Capture the cell that displays the provided text and extract its [x, y] central coordinate. 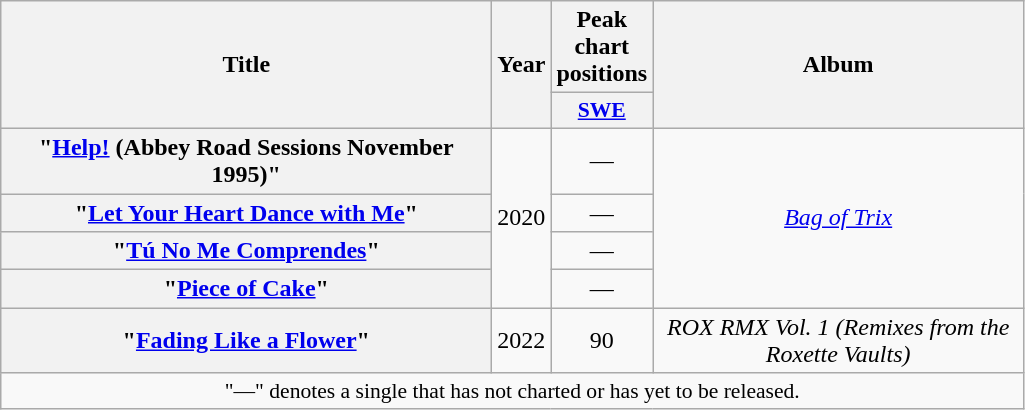
Year [522, 65]
"Piece of Cake" [246, 289]
"Fading Like a Flower" [246, 340]
Bag of Trix [838, 218]
SWE [602, 111]
2022 [522, 340]
2020 [522, 218]
"Tú No Me Comprendes" [246, 251]
"—" denotes a single that has not charted or has yet to be released. [512, 391]
Album [838, 65]
90 [602, 340]
"Help! (Abbey Road Sessions November 1995)" [246, 160]
ROX RMX Vol. 1 (Remixes from the Roxette Vaults) [838, 340]
"Let Your Heart Dance with Me" [246, 213]
Peak chart positions [602, 47]
Title [246, 65]
